Find where the given text appears and provide that cell's center as [X, Y] coordinate. 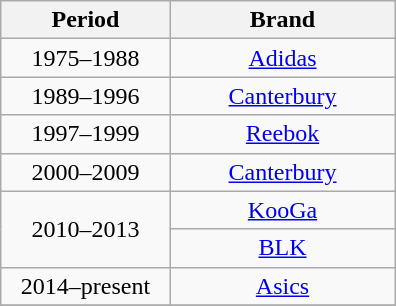
Adidas [282, 58]
Reebok [282, 134]
Period [86, 20]
1975–1988 [86, 58]
2014–present [86, 286]
Brand [282, 20]
1989–1996 [86, 96]
2010–2013 [86, 229]
1997–1999 [86, 134]
2000–2009 [86, 172]
Asics [282, 286]
KooGa [282, 210]
BLK [282, 248]
